Output the (X, Y) coordinate of the center of the cell containing the given text.  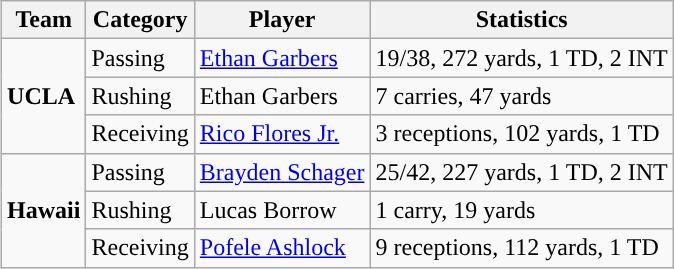
Rico Flores Jr. (282, 134)
1 carry, 19 yards (522, 210)
Pofele Ashlock (282, 248)
25/42, 227 yards, 1 TD, 2 INT (522, 172)
UCLA (44, 96)
Player (282, 20)
19/38, 272 yards, 1 TD, 2 INT (522, 58)
9 receptions, 112 yards, 1 TD (522, 248)
3 receptions, 102 yards, 1 TD (522, 134)
Team (44, 20)
7 carries, 47 yards (522, 96)
Statistics (522, 20)
Category (140, 20)
Hawaii (44, 210)
Lucas Borrow (282, 210)
Brayden Schager (282, 172)
